Scan for the cell matching the given text and deliver its (x, y) coordinate at center. 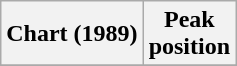
Peakposition (189, 34)
Chart (1989) (72, 34)
